Detect which cell encompasses the target text, then output its (X, Y) center coordinate. 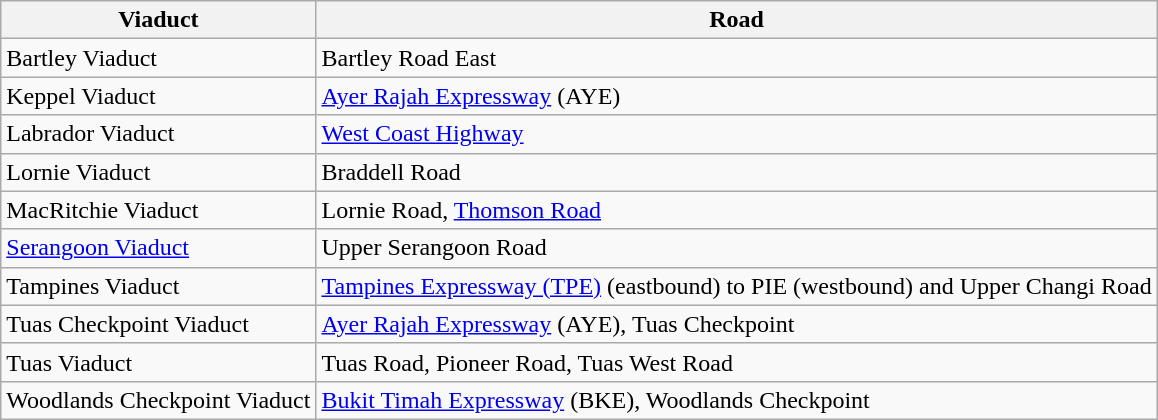
Braddell Road (736, 172)
Tuas Viaduct (158, 362)
Lornie Viaduct (158, 172)
Tampines Expressway (TPE) (eastbound) to PIE (westbound) and Upper Changi Road (736, 286)
MacRitchie Viaduct (158, 210)
Bartley Road East (736, 58)
Tuas Road, Pioneer Road, Tuas West Road (736, 362)
West Coast Highway (736, 134)
Tuas Checkpoint Viaduct (158, 324)
Bartley Viaduct (158, 58)
Lornie Road, Thomson Road (736, 210)
Labrador Viaduct (158, 134)
Ayer Rajah Expressway (AYE), Tuas Checkpoint (736, 324)
Upper Serangoon Road (736, 248)
Serangoon Viaduct (158, 248)
Tampines Viaduct (158, 286)
Road (736, 20)
Bukit Timah Expressway (BKE), Woodlands Checkpoint (736, 400)
Viaduct (158, 20)
Woodlands Checkpoint Viaduct (158, 400)
Ayer Rajah Expressway (AYE) (736, 96)
Keppel Viaduct (158, 96)
